Pinpoint the cell where the given text exists, returning its (X, Y) midpoint coordinate. 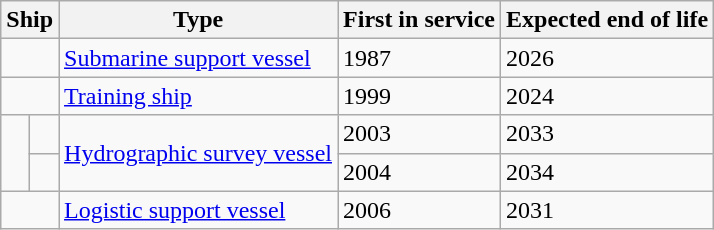
2024 (608, 96)
Training ship (198, 96)
2003 (420, 134)
Hydrographic survey vessel (198, 153)
2033 (608, 134)
2034 (608, 172)
2004 (420, 172)
2006 (420, 210)
2026 (608, 58)
Ship (30, 20)
Expected end of life (608, 20)
Logistic support vessel (198, 210)
Type (198, 20)
2031 (608, 210)
1999 (420, 96)
Submarine support vessel (198, 58)
First in service (420, 20)
1987 (420, 58)
